Search for the cell housing the specified text and yield its (X, Y) center coordinate. 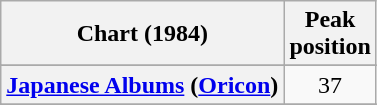
Peakposition (330, 34)
Japanese Albums (Oricon) (142, 85)
37 (330, 85)
Chart (1984) (142, 34)
